Find where the given text appears and provide that cell's center as (X, Y) coordinate. 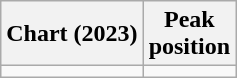
Peakposition (189, 34)
Chart (2023) (72, 34)
